Detect which cell encompasses the target text, then output its (X, Y) center coordinate. 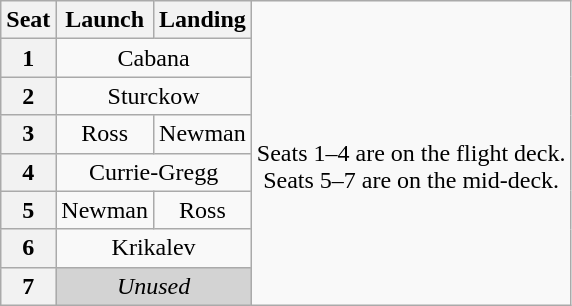
Landing (203, 20)
4 (28, 172)
6 (28, 248)
Unused (154, 286)
3 (28, 134)
Currie-Gregg (154, 172)
Sturckow (154, 96)
Cabana (154, 58)
Seat (28, 20)
1 (28, 58)
Launch (105, 20)
7 (28, 286)
2 (28, 96)
Seats 1–4 are on the flight deck.Seats 5–7 are on the mid-deck. (411, 153)
5 (28, 210)
Krikalev (154, 248)
